Capture the cell that displays the provided text and extract its [x, y] central coordinate. 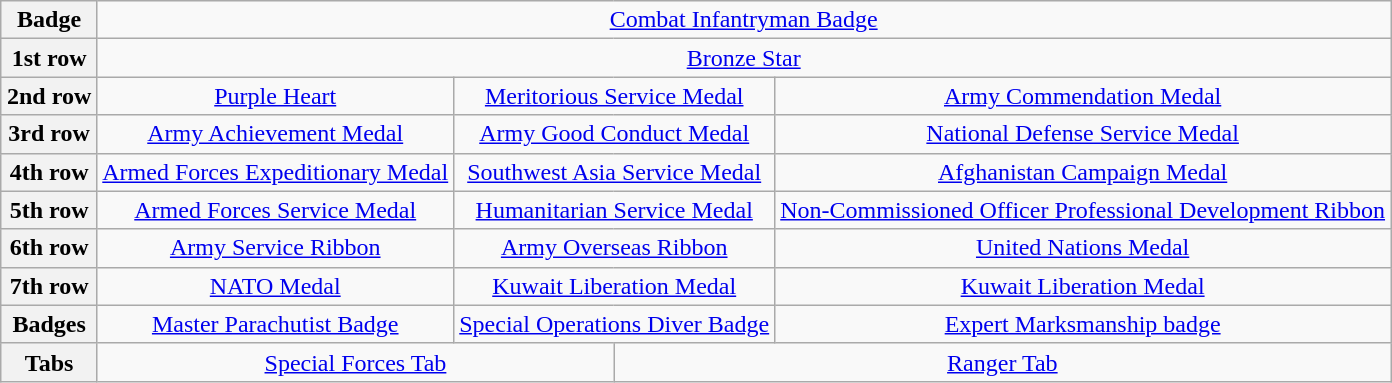
1st row [48, 58]
6th row [48, 248]
Army Service Ribbon [276, 248]
Master Parachutist Badge [276, 324]
United Nations Medal [1083, 248]
Afghanistan Campaign Medal [1083, 172]
Armed Forces Expeditionary Medal [276, 172]
Meritorious Service Medal [614, 96]
Army Good Conduct Medal [614, 134]
Non-Commissioned Officer Professional Development Ribbon [1083, 210]
Armed Forces Service Medal [276, 210]
Southwest Asia Service Medal [614, 172]
3rd row [48, 134]
Badges [48, 324]
Special Forces Tab [356, 362]
Combat Infantryman Badge [744, 20]
Special Operations Diver Badge [614, 324]
4th row [48, 172]
5th row [48, 210]
Bronze Star [744, 58]
National Defense Service Medal [1083, 134]
NATO Medal [276, 286]
7th row [48, 286]
Army Achievement Medal [276, 134]
Badge [48, 20]
Army Overseas Ribbon [614, 248]
2nd row [48, 96]
Expert Marksmanship badge [1083, 324]
Army Commendation Medal [1083, 96]
Ranger Tab [1002, 362]
Humanitarian Service Medal [614, 210]
Tabs [48, 362]
Purple Heart [276, 96]
